Capture the cell that displays the provided text and extract its (X, Y) central coordinate. 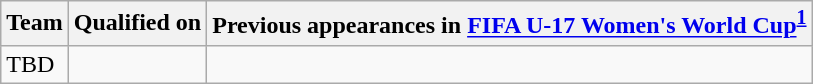
Qualified on (137, 24)
Previous appearances in FIFA U-17 Women's World Cup1 (510, 24)
Team (35, 24)
TBD (35, 64)
